Return [x, y] of the center of cell containing provided text 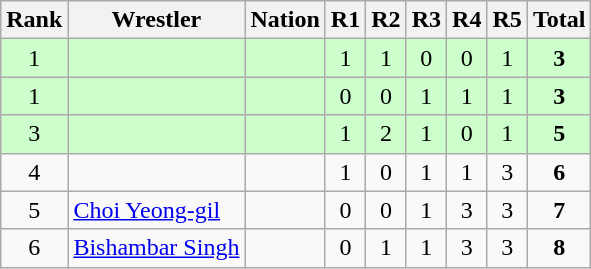
Wrestler [156, 20]
R1 [345, 20]
Bishambar Singh [156, 248]
R3 [426, 20]
Total [559, 20]
2 [386, 134]
Rank [34, 20]
8 [559, 248]
Nation [285, 20]
R4 [467, 20]
R5 [507, 20]
Choi Yeong-gil [156, 210]
4 [34, 172]
R2 [386, 20]
7 [559, 210]
